Pinpoint the cell where the given text exists, returning its (X, Y) midpoint coordinate. 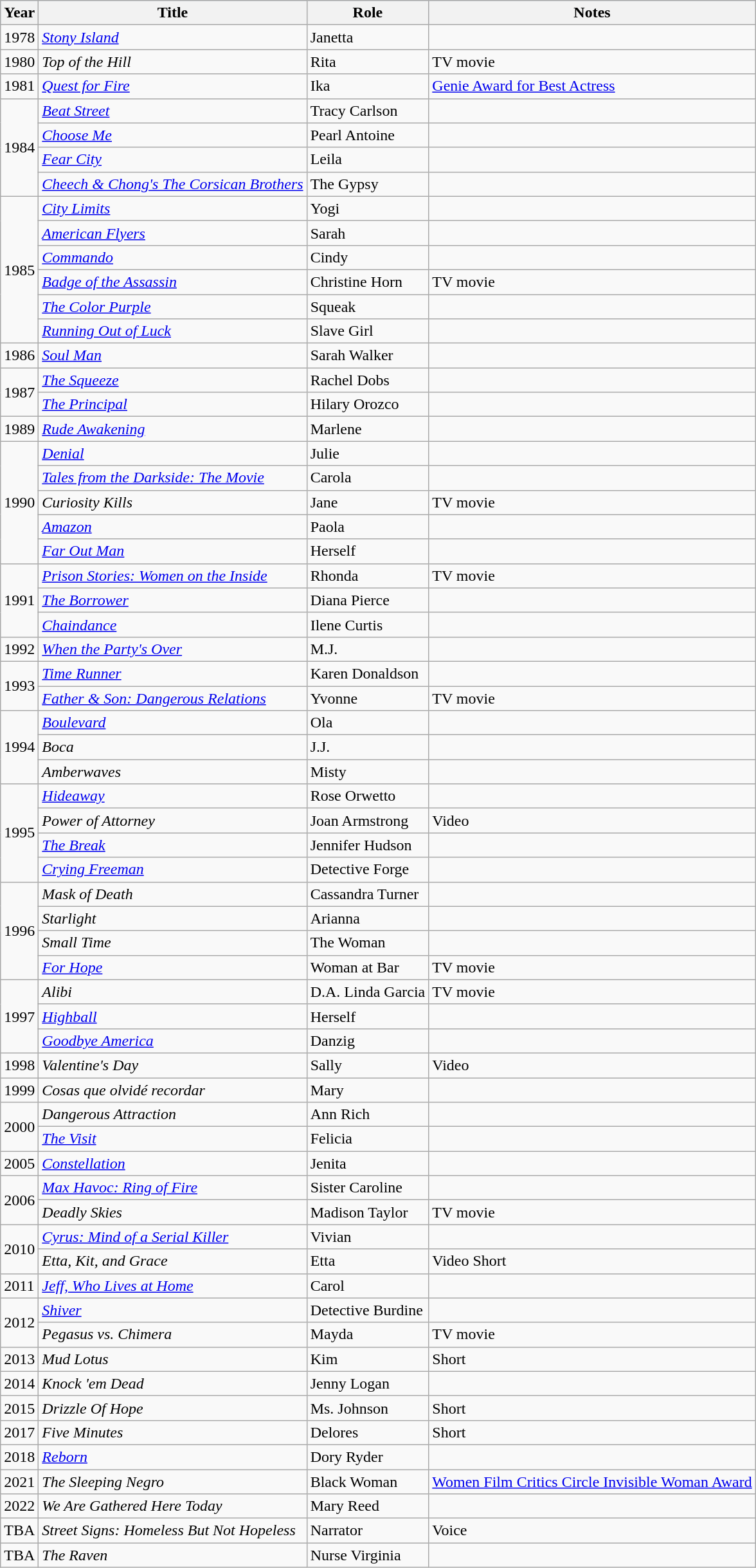
Starlight (172, 918)
Highball (172, 1016)
Detective Forge (368, 870)
Misty (368, 772)
Fear City (172, 160)
Reborn (172, 1457)
Street Signs: Homeless But Not Hopeless (172, 1531)
2021 (19, 1481)
Carol (368, 1286)
The Gypsy (368, 184)
2010 (19, 1249)
Rude Awakening (172, 429)
We Are Gathered Here Today (172, 1506)
Curiosity Kills (172, 502)
Running Out of Luck (172, 331)
The Visit (172, 1139)
Five Minutes (172, 1432)
Max Havoc: Ring of Fire (172, 1188)
Janetta (368, 37)
Boulevard (172, 723)
Denial (172, 453)
Women Film Critics Circle Invisible Woman Award (592, 1481)
2022 (19, 1506)
Nurse Virginia (368, 1555)
Kim (368, 1359)
1990 (19, 502)
Soul Man (172, 356)
Arianna (368, 918)
Yogi (368, 208)
Chaindance (172, 624)
Alibi (172, 992)
American Flyers (172, 233)
Slave Girl (368, 331)
Shiver (172, 1310)
1987 (19, 392)
Amazon (172, 527)
1995 (19, 833)
Leila (368, 160)
Cosas que olvidé recordar (172, 1090)
Badge of the Assassin (172, 282)
Danzig (368, 1041)
Choose Me (172, 135)
Mask of Death (172, 894)
Pearl Antoine (368, 135)
Diana Pierce (368, 600)
Crying Freeman (172, 870)
Ilene Curtis (368, 624)
The Principal (172, 405)
Madison Taylor (368, 1212)
Yvonne (368, 698)
City Limits (172, 208)
Ms. Johnson (368, 1408)
1994 (19, 747)
Prison Stories: Women on the Inside (172, 576)
Etta (368, 1261)
The Woman (368, 943)
Rose Orwetto (368, 796)
Drizzle Of Hope (172, 1408)
2013 (19, 1359)
1998 (19, 1065)
2018 (19, 1457)
Amberwaves (172, 772)
Hilary Orozco (368, 405)
Role (368, 13)
Cyrus: Mind of a Serial Killer (172, 1237)
Julie (368, 453)
Christine Horn (368, 282)
Jeff, Who Lives at Home (172, 1286)
Jenny Logan (368, 1383)
Karen Donaldson (368, 673)
D.A. Linda Garcia (368, 992)
Title (172, 13)
1989 (19, 429)
Beat Street (172, 111)
Genie Award for Best Actress (592, 86)
Delores (368, 1432)
Tracy Carlson (368, 111)
Paola (368, 527)
Rachel Dobs (368, 380)
1992 (19, 649)
Cheech & Chong's The Corsican Brothers (172, 184)
1978 (19, 37)
1991 (19, 600)
2000 (19, 1127)
For Hope (172, 967)
Goodbye America (172, 1041)
2006 (19, 1200)
Vivian (368, 1237)
Small Time (172, 943)
Rita (368, 62)
Ola (368, 723)
1999 (19, 1090)
The Sleeping Negro (172, 1481)
Quest for Fire (172, 86)
Dory Ryder (368, 1457)
2014 (19, 1383)
The Color Purple (172, 307)
Hideaway (172, 796)
1980 (19, 62)
Knock 'em Dead (172, 1383)
Joan Armstrong (368, 821)
The Borrower (172, 600)
Mary (368, 1090)
Sally (368, 1065)
Pegasus vs. Chimera (172, 1335)
Narrator (368, 1531)
Detective Burdine (368, 1310)
Sarah Walker (368, 356)
2012 (19, 1322)
M.J. (368, 649)
Deadly Skies (172, 1212)
Sarah (368, 233)
Jane (368, 502)
1996 (19, 931)
The Break (172, 845)
Felicia (368, 1139)
Marlene (368, 429)
Far Out Man (172, 551)
Black Woman (368, 1481)
Dangerous Attraction (172, 1115)
Ann Rich (368, 1115)
Jenita (368, 1163)
1985 (19, 269)
2011 (19, 1286)
Cassandra Turner (368, 894)
Woman at Bar (368, 967)
Year (19, 13)
Mud Lotus (172, 1359)
The Squeeze (172, 380)
1993 (19, 686)
J.J. (368, 747)
Commando (172, 257)
Voice (592, 1531)
2005 (19, 1163)
Father & Son: Dangerous Relations (172, 698)
1981 (19, 86)
Carola (368, 478)
Video Short (592, 1261)
Boca (172, 747)
Squeak (368, 307)
Ika (368, 86)
Valentine's Day (172, 1065)
Mary Reed (368, 1506)
1986 (19, 356)
Time Runner (172, 673)
1984 (19, 147)
Constellation (172, 1163)
Tales from the Darkside: The Movie (172, 478)
Top of the Hill (172, 62)
2015 (19, 1408)
2017 (19, 1432)
Etta, Kit, and Grace (172, 1261)
Sister Caroline (368, 1188)
Notes (592, 13)
Cindy (368, 257)
Power of Attorney (172, 821)
The Raven (172, 1555)
Rhonda (368, 576)
When the Party's Over (172, 649)
Stony Island (172, 37)
Mayda (368, 1335)
1997 (19, 1016)
Jennifer Hudson (368, 845)
